Scan for the cell matching the given text and deliver its [X, Y] coordinate at center. 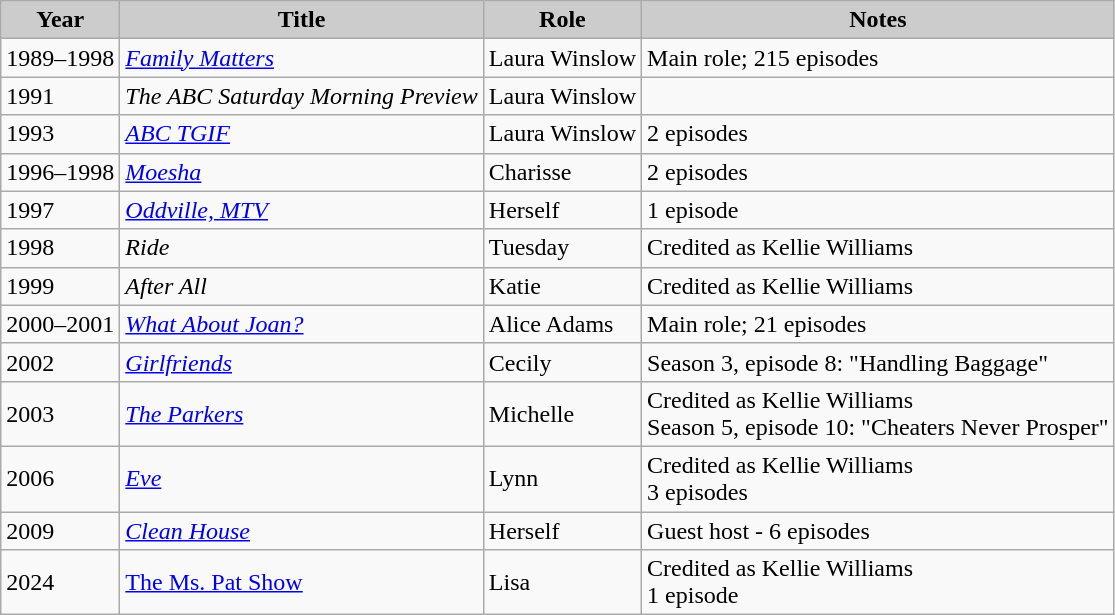
After All [302, 286]
Year [60, 20]
The ABC Saturday Morning Preview [302, 96]
Main role; 21 episodes [878, 324]
Moesha [302, 172]
The Parkers [302, 414]
Family Matters [302, 58]
1997 [60, 210]
Lisa [562, 582]
The Ms. Pat Show [302, 582]
Charisse [562, 172]
Oddville, MTV [302, 210]
Clean House [302, 531]
Girlfriends [302, 362]
Title [302, 20]
Notes [878, 20]
1993 [60, 134]
1 episode [878, 210]
ABC TGIF [302, 134]
What About Joan? [302, 324]
Katie [562, 286]
Cecily [562, 362]
1996–1998 [60, 172]
2000–2001 [60, 324]
Role [562, 20]
Eve [302, 478]
1989–1998 [60, 58]
Lynn [562, 478]
2003 [60, 414]
1999 [60, 286]
1998 [60, 248]
2006 [60, 478]
2009 [60, 531]
Guest host - 6 episodes [878, 531]
2024 [60, 582]
Main role; 215 episodes [878, 58]
Credited as Kellie Williams Season 5, episode 10: "Cheaters Never Prosper" [878, 414]
Credited as Kellie Williams 3 episodes [878, 478]
Credited as Kellie Williams1 episode [878, 582]
Season 3, episode 8: "Handling Baggage" [878, 362]
Tuesday [562, 248]
1991 [60, 96]
Michelle [562, 414]
Ride [302, 248]
2002 [60, 362]
Alice Adams [562, 324]
